Scan for the cell matching the given text and deliver its (x, y) coordinate at center. 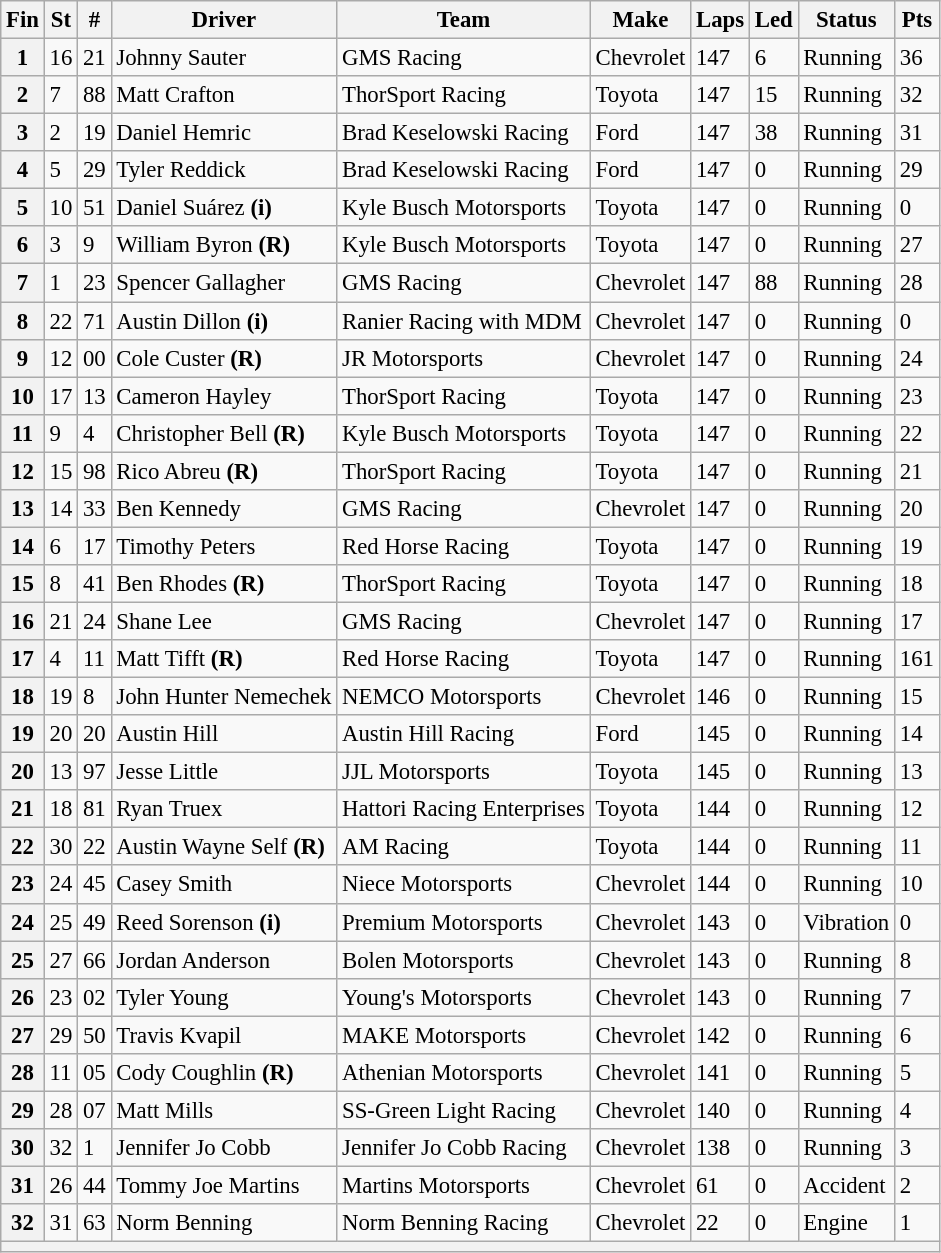
141 (720, 1073)
JR Motorsports (464, 358)
Norm Benning Racing (464, 1223)
Daniel Hemric (224, 133)
Daniel Suárez (i) (224, 208)
AM Racing (464, 847)
07 (94, 1110)
Driver (224, 20)
00 (94, 358)
51 (94, 208)
Cody Coughlin (R) (224, 1073)
Spencer Gallagher (224, 283)
# (94, 20)
Casey Smith (224, 885)
45 (94, 885)
Niece Motorsports (464, 885)
Austin Wayne Self (R) (224, 847)
138 (720, 1148)
Jennifer Jo Cobb Racing (464, 1148)
Matt Mills (224, 1110)
Shane Lee (224, 621)
Tyler Young (224, 997)
Ben Kennedy (224, 509)
Jesse Little (224, 772)
Cole Custer (R) (224, 358)
JJL Motorsports (464, 772)
Christopher Bell (R) (224, 433)
41 (94, 584)
142 (720, 1035)
Matt Crafton (224, 95)
97 (94, 772)
Ben Rhodes (R) (224, 584)
Jennifer Jo Cobb (224, 1148)
Rico Abreu (R) (224, 471)
Austin Dillon (i) (224, 321)
81 (94, 809)
Bolen Motorsports (464, 960)
NEMCO Motorsports (464, 697)
38 (774, 133)
Athenian Motorsports (464, 1073)
Hattori Racing Enterprises (464, 809)
98 (94, 471)
Tyler Reddick (224, 170)
161 (918, 659)
146 (720, 697)
SS-Green Light Racing (464, 1110)
Engine (846, 1223)
36 (918, 58)
Pts (918, 20)
Martins Motorsports (464, 1185)
Matt Tifft (R) (224, 659)
John Hunter Nemechek (224, 697)
66 (94, 960)
Austin Hill Racing (464, 734)
Vibration (846, 922)
Norm Benning (224, 1223)
71 (94, 321)
Led (774, 20)
Ryan Truex (224, 809)
Timothy Peters (224, 546)
Austin Hill (224, 734)
02 (94, 997)
Laps (720, 20)
Make (640, 20)
140 (720, 1110)
Accident (846, 1185)
Ranier Racing with MDM (464, 321)
61 (720, 1185)
Young's Motorsports (464, 997)
63 (94, 1223)
William Byron (R) (224, 245)
Johnny Sauter (224, 58)
Fin (23, 20)
50 (94, 1035)
MAKE Motorsports (464, 1035)
Status (846, 20)
Jordan Anderson (224, 960)
44 (94, 1185)
Premium Motorsports (464, 922)
Travis Kvapil (224, 1035)
Tommy Joe Martins (224, 1185)
05 (94, 1073)
Team (464, 20)
Reed Sorenson (i) (224, 922)
49 (94, 922)
33 (94, 509)
Cameron Hayley (224, 396)
St (60, 20)
